From the cell containing the given text, extract its center point as [X, Y] coordinate. 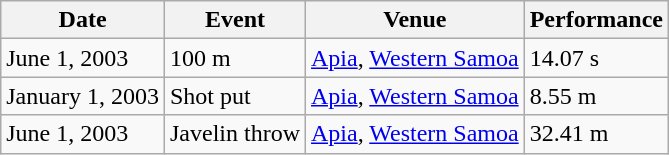
Date [83, 20]
100 m [234, 58]
14.07 s [596, 58]
8.55 m [596, 96]
Javelin throw [234, 134]
Event [234, 20]
Shot put [234, 96]
January 1, 2003 [83, 96]
Venue [416, 20]
Performance [596, 20]
32.41 m [596, 134]
